Return [X, Y] of the center of cell containing provided text 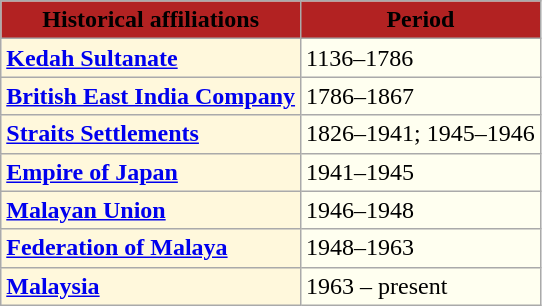
Period [421, 20]
1946–1948 [421, 210]
1786–1867 [421, 96]
1948–1963 [421, 248]
Kedah Sultanate [151, 58]
1136–1786 [421, 58]
1826–1941; 1945–1946 [421, 134]
British East India Company [151, 96]
Empire of Japan [151, 172]
Malaysia [151, 286]
Historical affiliations [151, 20]
1941–1945 [421, 172]
Federation of Malaya [151, 248]
Malayan Union [151, 210]
Straits Settlements [151, 134]
1963 – present [421, 286]
